From the cell containing the given text, extract its center point as [X, Y] coordinate. 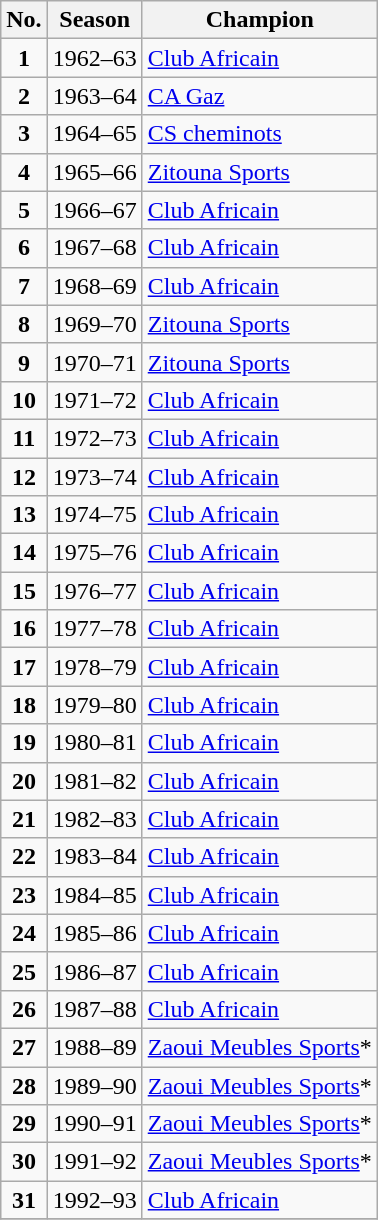
No. [24, 20]
1972–73 [94, 438]
1974–75 [94, 515]
1969–70 [94, 324]
1968–69 [94, 286]
11 [24, 438]
1990–91 [94, 1124]
2 [24, 96]
12 [24, 477]
24 [24, 933]
1981–82 [94, 781]
17 [24, 667]
8 [24, 324]
15 [24, 591]
1978–79 [94, 667]
16 [24, 629]
1971–72 [94, 400]
1985–86 [94, 933]
1988–89 [94, 1047]
1984–85 [94, 895]
21 [24, 819]
25 [24, 971]
Champion [260, 20]
1987–88 [94, 1009]
29 [24, 1124]
1977–78 [94, 629]
1965–66 [94, 172]
7 [24, 286]
1973–74 [94, 477]
1979–80 [94, 705]
9 [24, 362]
10 [24, 400]
13 [24, 515]
1980–81 [94, 743]
3 [24, 134]
19 [24, 743]
1964–65 [94, 134]
31 [24, 1200]
1982–83 [94, 819]
1992–93 [94, 1200]
26 [24, 1009]
CA Gaz [260, 96]
5 [24, 210]
1975–76 [94, 553]
1962–63 [94, 58]
Season [94, 20]
23 [24, 895]
4 [24, 172]
27 [24, 1047]
1963–64 [94, 96]
30 [24, 1162]
22 [24, 857]
1983–84 [94, 857]
28 [24, 1085]
1 [24, 58]
1976–77 [94, 591]
20 [24, 781]
1991–92 [94, 1162]
1986–87 [94, 971]
1967–68 [94, 248]
6 [24, 248]
18 [24, 705]
1970–71 [94, 362]
CS cheminots [260, 134]
1989–90 [94, 1085]
1966–67 [94, 210]
14 [24, 553]
